From the cell containing the given text, extract its center point as [x, y] coordinate. 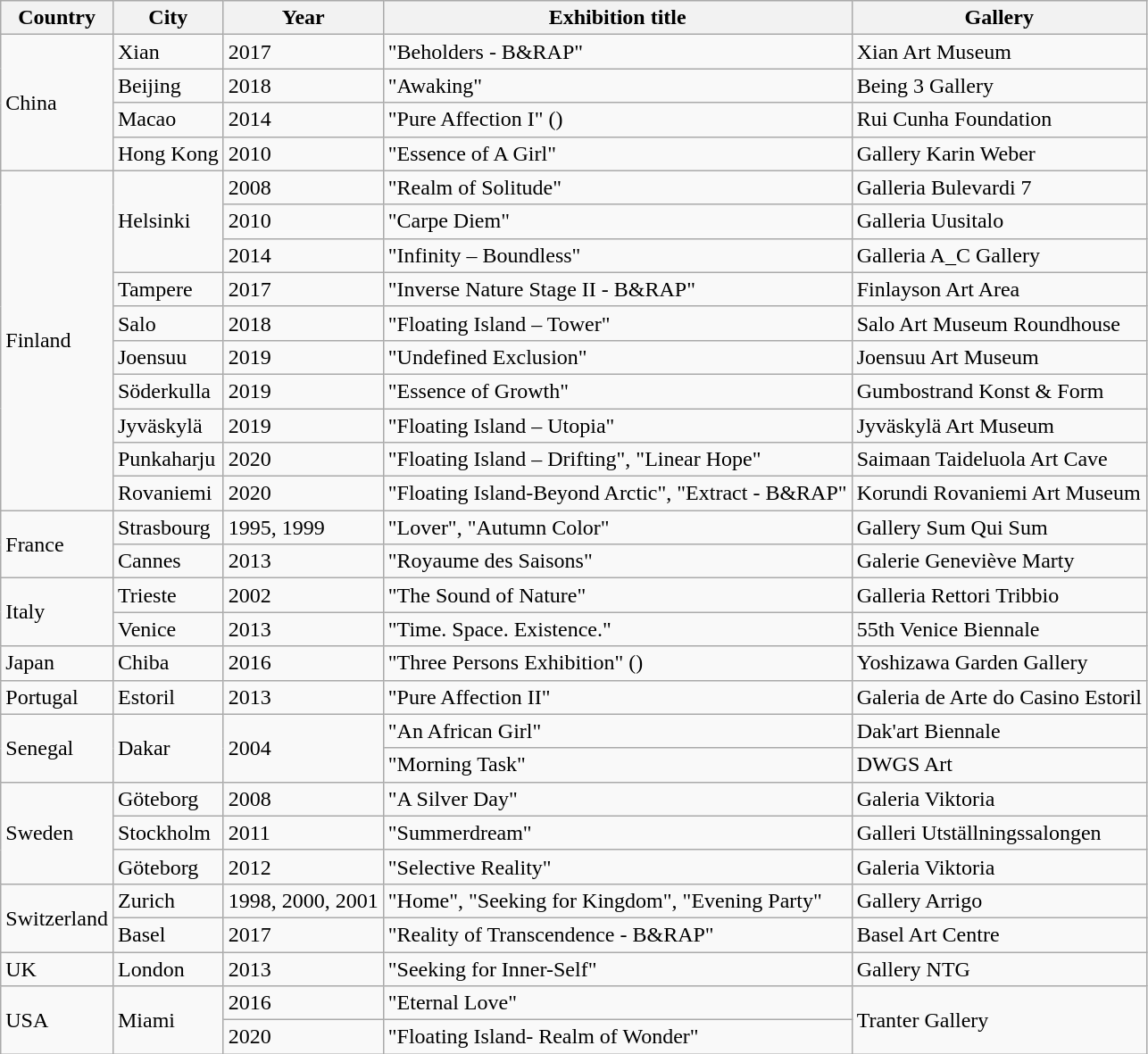
UK [57, 968]
Yoshizawa Garden Gallery [999, 663]
"Pure Affection I" () [618, 120]
"An African Girl" [618, 731]
DWGS Art [999, 765]
"Essence of Growth" [618, 391]
Zurich [168, 900]
Salo Art Museum Roundhouse [999, 323]
Being 3 Gallery [999, 86]
London [168, 968]
Jyväskylä Art Museum [999, 426]
"Summerdream" [618, 833]
55th Venice Biennale [999, 629]
2004 [304, 748]
Rui Cunha Foundation [999, 120]
Tranter Gallery [999, 1020]
Gumbostrand Konst & Form [999, 391]
Finlayson Art Area [999, 289]
Galleri Utställningssalongen [999, 833]
"Inverse Nature Stage II - B&RAP" [618, 289]
Cannes [168, 561]
Galeria de Arte do Casino Estoril [999, 697]
"Undefined Exclusion" [618, 357]
Stockholm [168, 833]
Basel Art Centre [999, 934]
"Morning Task" [618, 765]
"The Sound of Nature" [618, 595]
"Home", "Seeking for Kingdom", "Evening Party" [618, 900]
Rovaniemi [168, 494]
Galleria Rettori Tribbio [999, 595]
2012 [304, 867]
Jyväskylä [168, 426]
"Infinity – Boundless" [618, 255]
Estoril [168, 697]
Sweden [57, 833]
Dakar [168, 748]
Söderkulla [168, 391]
"Floating Island – Utopia" [618, 426]
Helsinki [168, 221]
Gallery NTG [999, 968]
1998, 2000, 2001 [304, 900]
Saimaan Taideluola Art Cave [999, 460]
Salo [168, 323]
"Reality of Transcendence - B&RAP" [618, 934]
Chiba [168, 663]
USA [57, 1020]
City [168, 18]
Miami [168, 1020]
Japan [57, 663]
France [57, 544]
Galerie Geneviève Marty [999, 561]
Portugal [57, 697]
"Awaking" [618, 86]
Trieste [168, 595]
"Floating Island – Tower" [618, 323]
Exhibition title [618, 18]
"Time. Space. Existence." [618, 629]
"Carpe Diem" [618, 221]
"Floating Island-Beyond Arctic", "Extract - B&RAP" [618, 494]
Xian Art Museum [999, 52]
"Eternal Love" [618, 1003]
Finland [57, 341]
Senegal [57, 748]
Macao [168, 120]
2002 [304, 595]
"A Silver Day" [618, 799]
"Realm of Solitude" [618, 187]
Dak'art Biennale [999, 731]
"Royaume des Saisons" [618, 561]
Switzerland [57, 917]
Joensuu Art Museum [999, 357]
Strasbourg [168, 527]
"Lover", "Autumn Color" [618, 527]
"Floating Island- Realm of Wonder" [618, 1037]
"Three Persons Exhibition" () [618, 663]
Xian [168, 52]
"Essence of A Girl" [618, 154]
Gallery Sum Qui Sum [999, 527]
China [57, 103]
2011 [304, 833]
"Floating Island – Drifting", "Linear Hope" [618, 460]
Gallery [999, 18]
Venice [168, 629]
Beijing [168, 86]
"Seeking for Inner-Self" [618, 968]
Country [57, 18]
Galleria Bulevardi 7 [999, 187]
Year [304, 18]
"Pure Affection II" [618, 697]
1995, 1999 [304, 527]
Korundi Rovaniemi Art Museum [999, 494]
Italy [57, 612]
Basel [168, 934]
Galleria Uusitalo [999, 221]
Galleria A_C Gallery [999, 255]
"Beholders - B&RAP" [618, 52]
Gallery Arrigo [999, 900]
Joensuu [168, 357]
Punkaharju [168, 460]
Gallery Karin Weber [999, 154]
Tampere [168, 289]
Hong Kong [168, 154]
"Selective Reality" [618, 867]
